Identify which cell holds the provided text, then report its [x, y] central coordinate. 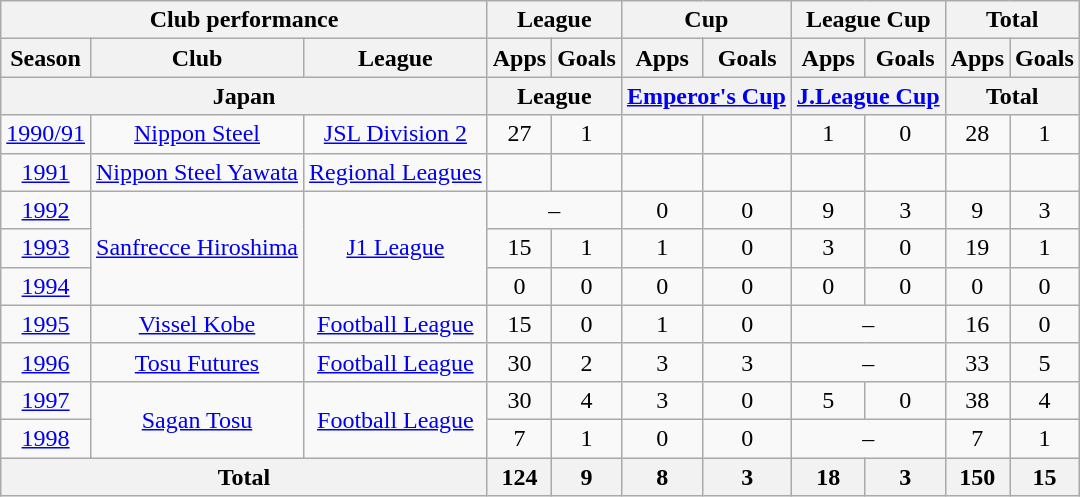
Nippon Steel Yawata [196, 172]
1990/91 [46, 134]
8 [662, 477]
150 [977, 477]
Tosu Futures [196, 362]
33 [977, 362]
1998 [46, 438]
1991 [46, 172]
Nippon Steel [196, 134]
Emperor's Cup [706, 96]
Regional Leagues [396, 172]
JSL Division 2 [396, 134]
Cup [706, 20]
124 [519, 477]
1992 [46, 210]
19 [977, 248]
Club performance [244, 20]
28 [977, 134]
18 [828, 477]
Sagan Tosu [196, 419]
1997 [46, 400]
38 [977, 400]
Sanfrecce Hiroshima [196, 248]
Club [196, 58]
27 [519, 134]
League Cup [868, 20]
Vissel Kobe [196, 324]
Japan [244, 96]
Season [46, 58]
1993 [46, 248]
2 [587, 362]
16 [977, 324]
1996 [46, 362]
J1 League [396, 248]
J.League Cup [868, 96]
1994 [46, 286]
1995 [46, 324]
